Find where the given text appears and provide that cell's center as (X, Y) coordinate. 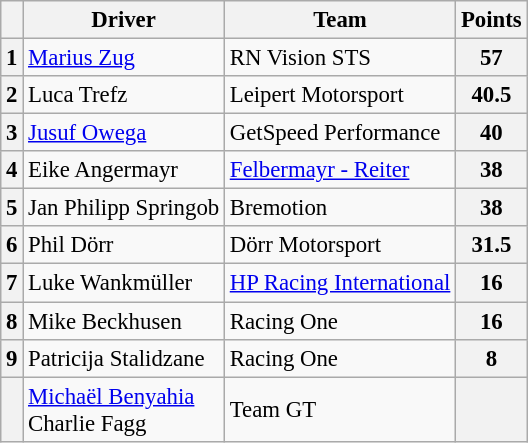
1 (12, 58)
7 (12, 283)
Patricija Stalidzane (124, 358)
GetSpeed Performance (340, 133)
HP Racing International (340, 283)
Jusuf Owega (124, 133)
Felbermayr - Reiter (340, 170)
Leipert Motorsport (340, 95)
Luke Wankmüller (124, 283)
31.5 (492, 245)
RN Vision STS (340, 58)
57 (492, 58)
Points (492, 20)
Marius Zug (124, 58)
Mike Beckhusen (124, 321)
Team GT (340, 410)
9 (12, 358)
Bremotion (340, 208)
4 (12, 170)
40 (492, 133)
6 (12, 245)
Phil Dörr (124, 245)
40.5 (492, 95)
5 (12, 208)
Dörr Motorsport (340, 245)
3 (12, 133)
2 (12, 95)
Team (340, 20)
Eike Angermayr (124, 170)
Jan Philipp Springob (124, 208)
Driver (124, 20)
Michaël Benyahia Charlie Fagg (124, 410)
Luca Trefz (124, 95)
